Return [x, y] of the center of cell containing provided text 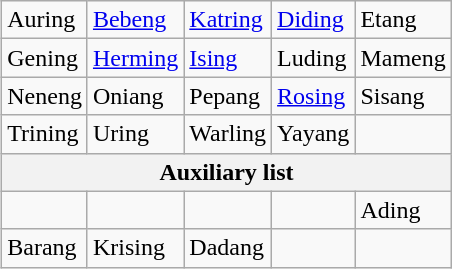
Yayang [314, 134]
Neneng [45, 96]
Sisang [403, 96]
Trining [45, 134]
Dadang [228, 248]
Uring [135, 134]
Ading [403, 210]
Auring [45, 20]
Krising [135, 248]
Oniang [135, 96]
Pepang [228, 96]
Ising [228, 58]
Gening [45, 58]
Bebeng [135, 20]
Katring [228, 20]
Warling [228, 134]
Barang [45, 248]
Diding [314, 20]
Etang [403, 20]
Herming [135, 58]
Auxiliary list [227, 172]
Mameng [403, 58]
Rosing [314, 96]
Luding [314, 58]
